For the text-containing cell, return its midpoint in [X, Y] coordinate format. 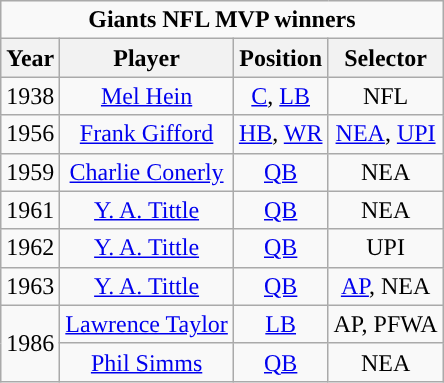
HB, WR [280, 134]
1962 [30, 248]
Phil Simms [147, 362]
1963 [30, 286]
LB [280, 324]
1938 [30, 96]
Player [147, 58]
1959 [30, 172]
AP, PFWA [386, 324]
Lawrence Taylor [147, 324]
Frank Gifford [147, 134]
1956 [30, 134]
Year [30, 58]
UPI [386, 248]
NFL [386, 96]
1961 [30, 210]
Selector [386, 58]
Charlie Conerly [147, 172]
Giants NFL MVP winners [222, 20]
NEA, UPI [386, 134]
1986 [30, 343]
Position [280, 58]
AP, NEA [386, 286]
C, LB [280, 96]
Mel Hein [147, 96]
